Detect which cell encompasses the target text, then output its [X, Y] center coordinate. 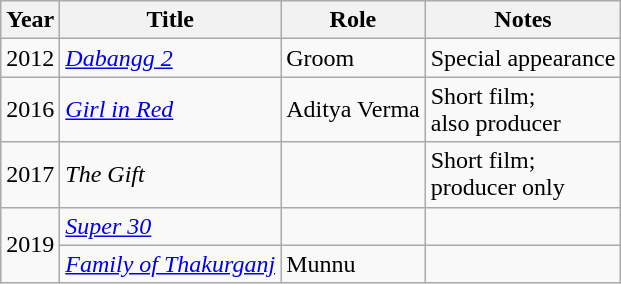
2012 [30, 58]
Munnu [354, 264]
Notes [523, 20]
Special appearance [523, 58]
Short film;also producer [523, 110]
Groom [354, 58]
Aditya Verma [354, 110]
The Gift [170, 174]
Year [30, 20]
2016 [30, 110]
2017 [30, 174]
Dabangg 2 [170, 58]
Role [354, 20]
Title [170, 20]
Family of Thakurganj [170, 264]
Girl in Red [170, 110]
2019 [30, 245]
Super 30 [170, 226]
Short film;producer only [523, 174]
